Locate the cell with the specified text and output its (x, y) center coordinate. 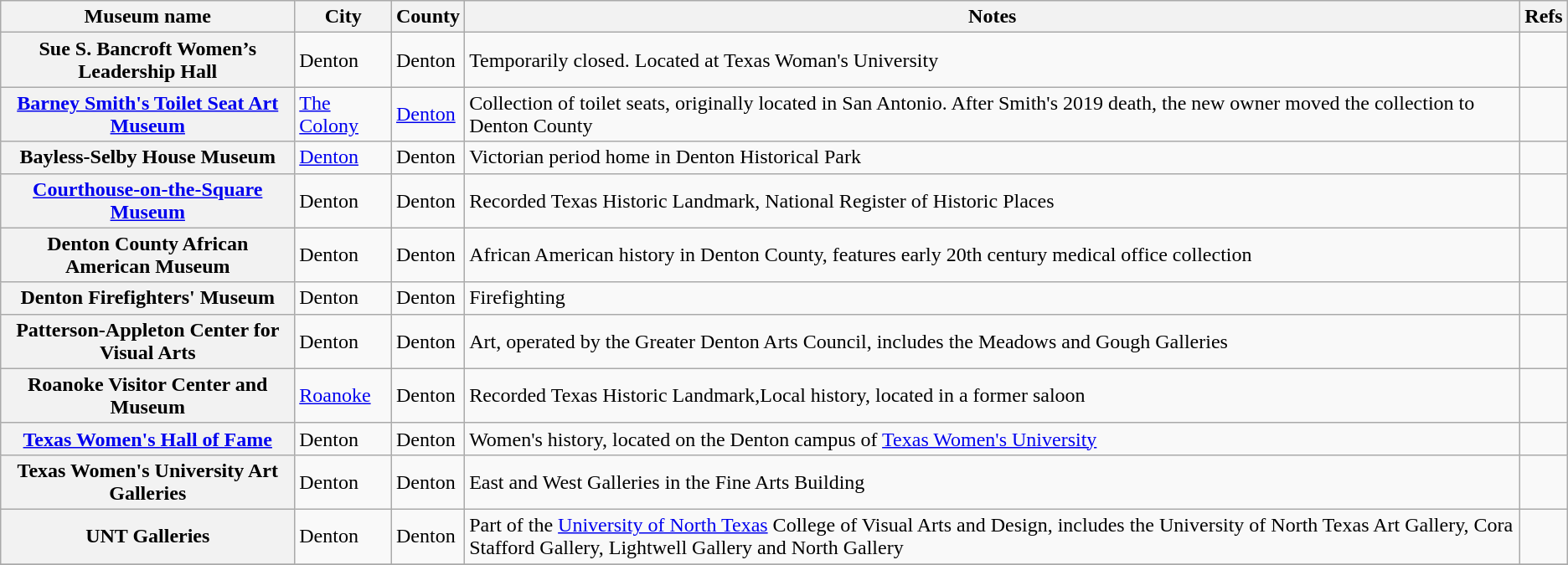
County (429, 17)
Recorded Texas Historic Landmark,Local history, located in a former saloon (993, 395)
Victorian period home in Denton Historical Park (993, 157)
Museum name (147, 17)
Bayless-Selby House Museum (147, 157)
Refs (1544, 17)
Patterson-Appleton Center for Visual Arts (147, 342)
African American history in Denton County, features early 20th century medical office collection (993, 254)
Texas Women's University Art Galleries (147, 482)
Courthouse-on-the-Square Museum (147, 201)
Collection of toilet seats, originally located in San Antonio. After Smith's 2019 death, the new owner moved the collection to Denton County (993, 114)
Texas Women's Hall of Fame (147, 439)
Recorded Texas Historic Landmark, National Register of Historic Places (993, 201)
Denton County African American Museum (147, 254)
Temporarily closed. Located at Texas Woman's University (993, 60)
UNT Galleries (147, 536)
Roanoke (343, 395)
Roanoke Visitor Center and Museum (147, 395)
City (343, 17)
Women's history, located on the Denton campus of Texas Women's University (993, 439)
East and West Galleries in the Fine Arts Building (993, 482)
Barney Smith's Toilet Seat Art Museum (147, 114)
The Colony (343, 114)
Notes (993, 17)
Firefighting (993, 298)
Denton Firefighters' Museum (147, 298)
Sue S. Bancroft Women’s Leadership Hall (147, 60)
Art, operated by the Greater Denton Arts Council, includes the Meadows and Gough Galleries (993, 342)
